Find where the given text appears and provide that cell's center as [x, y] coordinate. 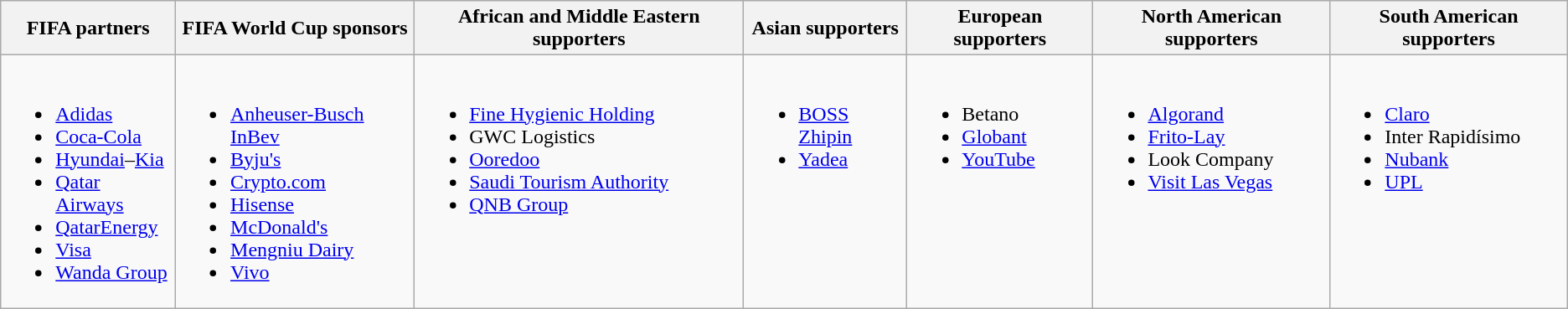
AlgorandFrito-LayLook CompanyVisit Las Vegas [1211, 182]
FIFA partners [89, 28]
Anheuser-Busch InBevByju'sCrypto.comHisenseMcDonald'sMengniu DairyVivo [295, 182]
South American supporters [1449, 28]
AdidasCoca-ColaHyundai–KiaQatar AirwaysQatarEnergyVisaWanda Group [89, 182]
BetanoGlobantYouTube [1000, 182]
European supporters [1000, 28]
African and Middle Eastern supporters [580, 28]
ClaroInter RapidísimoNubankUPL [1449, 182]
FIFA World Cup sponsors [295, 28]
Fine Hygienic HoldingGWC LogisticsOoredooSaudi Tourism AuthorityQNB Group [580, 182]
BOSS ZhipinYadea [826, 182]
Asian supporters [826, 28]
North American supporters [1211, 28]
